Locate the cell with the specified text and output its (x, y) center coordinate. 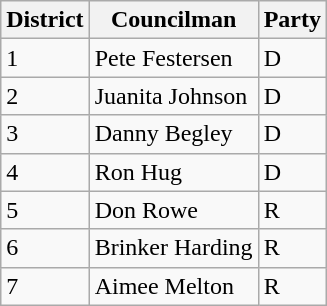
Juanita Johnson (174, 96)
Party (292, 20)
Aimee Melton (174, 286)
Brinker Harding (174, 248)
4 (45, 172)
Councilman (174, 20)
5 (45, 210)
Don Rowe (174, 210)
7 (45, 286)
District (45, 20)
2 (45, 96)
Pete Festersen (174, 58)
1 (45, 58)
6 (45, 248)
3 (45, 134)
Ron Hug (174, 172)
Danny Begley (174, 134)
